From the cell containing the given text, extract its center point as [x, y] coordinate. 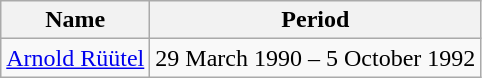
Period [316, 20]
29 March 1990 – 5 October 1992 [316, 58]
Arnold Rüütel [76, 58]
Name [76, 20]
